Extract the [x, y] coordinate from the center of the cell holding the provided text.  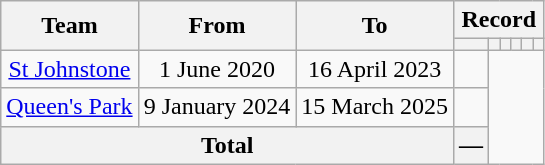
St Johnstone [70, 69]
16 April 2023 [375, 69]
1 June 2020 [217, 69]
Total [228, 145]
Team [70, 26]
From [217, 26]
To [375, 26]
— [472, 145]
Queen's Park [70, 107]
15 March 2025 [375, 107]
9 January 2024 [217, 107]
Record [499, 20]
